Detect which cell encompasses the target text, then output its [x, y] center coordinate. 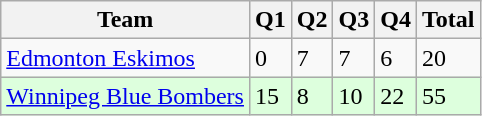
Q2 [312, 20]
Winnipeg Blue Bombers [126, 96]
8 [312, 96]
55 [448, 96]
Edmonton Eskimos [126, 58]
Q1 [270, 20]
10 [354, 96]
15 [270, 96]
Total [448, 20]
20 [448, 58]
Team [126, 20]
Q3 [354, 20]
22 [396, 96]
Q4 [396, 20]
6 [396, 58]
0 [270, 58]
